Provide the (X, Y) coordinate of the cell's center where the given text is located.  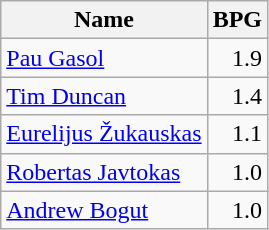
BPG (237, 20)
Robertas Javtokas (104, 172)
1.4 (237, 96)
1.1 (237, 134)
Pau Gasol (104, 58)
Andrew Bogut (104, 210)
Eurelijus Žukauskas (104, 134)
1.9 (237, 58)
Tim Duncan (104, 96)
Name (104, 20)
